Locate the cell with the specified text and output its (X, Y) center coordinate. 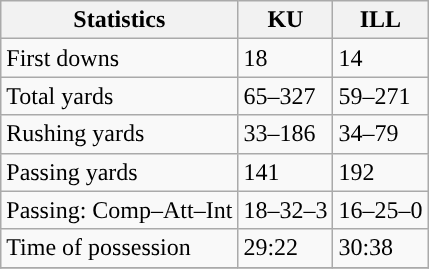
KU (286, 20)
29:22 (286, 248)
192 (380, 172)
14 (380, 58)
141 (286, 172)
34–79 (380, 134)
Rushing yards (120, 134)
Passing yards (120, 172)
Time of possession (120, 248)
16–25–0 (380, 210)
Passing: Comp–Att–Int (120, 210)
ILL (380, 20)
Statistics (120, 20)
65–327 (286, 96)
59–271 (380, 96)
First downs (120, 58)
18 (286, 58)
33–186 (286, 134)
30:38 (380, 248)
Total yards (120, 96)
18–32–3 (286, 210)
